Provide the [x, y] coordinate of the cell's center where the given text is located.  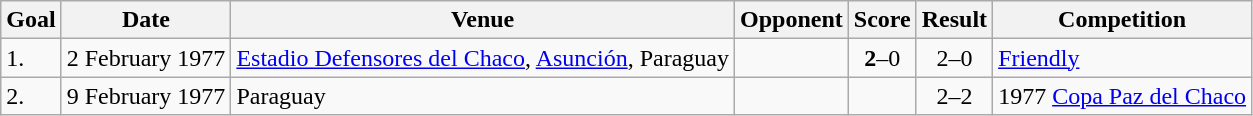
Competition [1122, 20]
Venue [483, 20]
Result [954, 20]
Paraguay [483, 96]
Date [146, 20]
Goal [31, 20]
9 February 1977 [146, 96]
Friendly [1122, 58]
1. [31, 58]
2 February 1977 [146, 58]
1977 Copa Paz del Chaco [1122, 96]
2–2 [954, 96]
2. [31, 96]
Score [882, 20]
Estadio Defensores del Chaco, Asunción, Paraguay [483, 58]
Opponent [791, 20]
